Capture the cell that displays the provided text and extract its (X, Y) central coordinate. 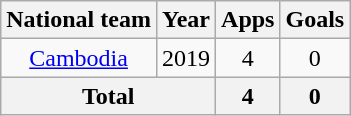
Total (108, 96)
Cambodia (79, 58)
2019 (186, 58)
Goals (315, 20)
National team (79, 20)
Year (186, 20)
Apps (248, 20)
